Scan for the cell matching the given text and deliver its (x, y) coordinate at center. 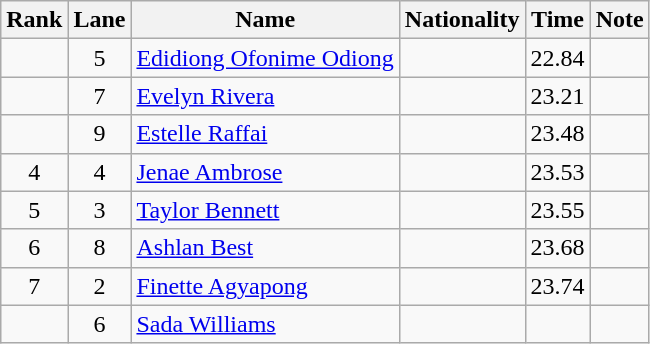
Evelyn Rivera (265, 96)
23.48 (558, 134)
Nationality (462, 20)
Time (558, 20)
Ashlan Best (265, 248)
23.68 (558, 248)
Edidiong Ofonime Odiong (265, 58)
23.21 (558, 96)
23.53 (558, 172)
Sada Williams (265, 324)
8 (100, 248)
2 (100, 286)
Estelle Raffai (265, 134)
Jenae Ambrose (265, 172)
Rank (34, 20)
Note (620, 20)
23.74 (558, 286)
Lane (100, 20)
Finette Agyapong (265, 286)
22.84 (558, 58)
9 (100, 134)
23.55 (558, 210)
3 (100, 210)
Taylor Bennett (265, 210)
Name (265, 20)
